Output the [X, Y] coordinate of the center of the cell containing the given text.  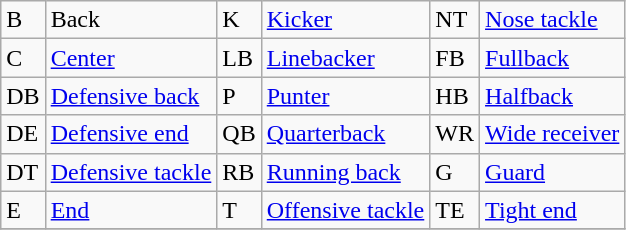
WR [455, 134]
Wide receiver [552, 134]
FB [455, 58]
Offensive tackle [346, 210]
Guard [552, 172]
HB [455, 96]
Punter [346, 96]
NT [455, 20]
QB [239, 134]
Defensive end [131, 134]
Quarterback [346, 134]
Fullback [552, 58]
C [23, 58]
Tight end [552, 210]
End [131, 210]
DE [23, 134]
G [455, 172]
Kicker [346, 20]
Halfback [552, 96]
DT [23, 172]
T [239, 210]
Back [131, 20]
Center [131, 58]
Nose tackle [552, 20]
Defensive back [131, 96]
K [239, 20]
DB [23, 96]
P [239, 96]
B [23, 20]
Running back [346, 172]
E [23, 210]
Defensive tackle [131, 172]
LB [239, 58]
Linebacker [346, 58]
TE [455, 210]
RB [239, 172]
